Provide the [X, Y] coordinate of the cell's center where the given text is located.  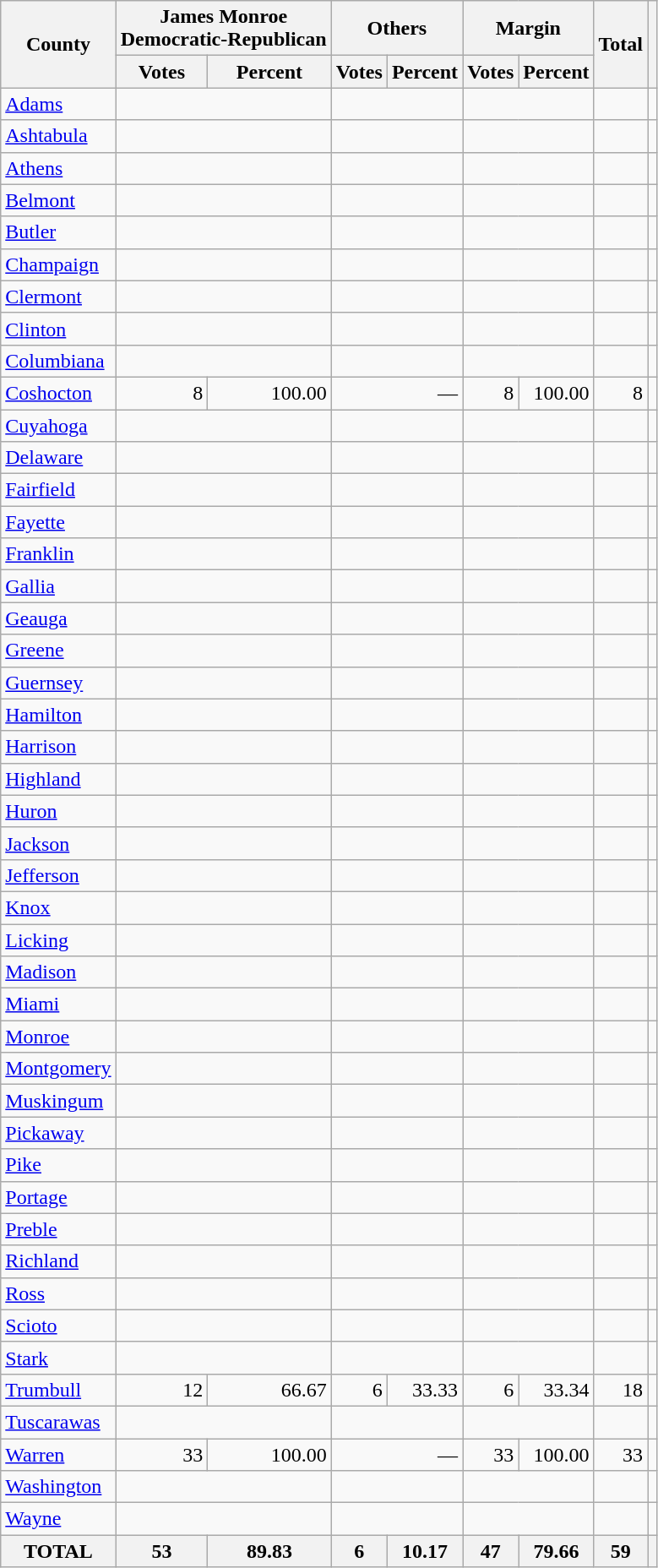
Huron [58, 811]
Pike [58, 1165]
Margin [529, 29]
Belmont [58, 200]
Trumbull [58, 1390]
Monroe [58, 1037]
Geauga [58, 618]
18 [621, 1390]
Butler [58, 232]
Wayne [58, 1519]
59 [621, 1551]
Portage [58, 1197]
79.66 [556, 1551]
Hamilton [58, 715]
Cuyahoga [58, 425]
89.83 [269, 1551]
Athens [58, 168]
47 [491, 1551]
Champaign [58, 264]
Ashtabula [58, 136]
Pickaway [58, 1133]
Muskingum [58, 1101]
Tuscarawas [58, 1422]
Fairfield [58, 490]
Preble [58, 1229]
TOTAL [58, 1551]
Total [621, 44]
Greene [58, 651]
County [58, 44]
Coshocton [58, 393]
Highland [58, 779]
Madison [58, 972]
Scioto [58, 1326]
Gallia [58, 586]
12 [162, 1390]
Jefferson [58, 875]
James MonroeDemocratic-Republican [223, 29]
Jackson [58, 843]
Licking [58, 940]
Harrison [58, 747]
Stark [58, 1358]
33.33 [424, 1390]
66.67 [269, 1390]
Clermont [58, 297]
Others [397, 29]
Miami [58, 1004]
Washington [58, 1487]
Delaware [58, 458]
Clinton [58, 329]
Warren [58, 1454]
53 [162, 1551]
Franklin [58, 554]
Adams [58, 104]
Ross [58, 1293]
Fayette [58, 522]
Montgomery [58, 1069]
Guernsey [58, 683]
33.34 [556, 1390]
Richland [58, 1261]
10.17 [424, 1551]
Knox [58, 907]
Columbiana [58, 361]
